Find where the given text appears and provide that cell's center as (x, y) coordinate. 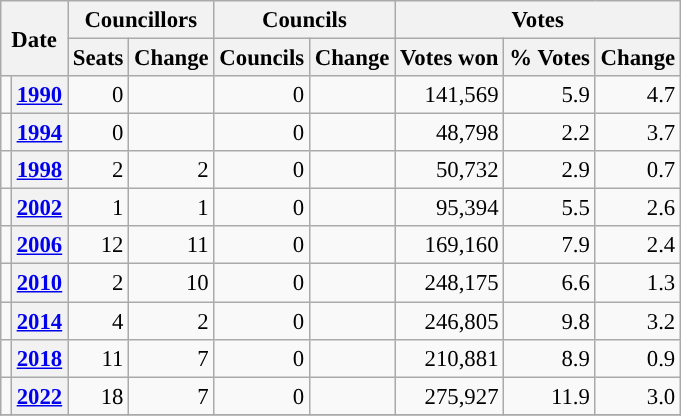
% Votes (550, 58)
169,160 (450, 245)
8.9 (550, 358)
1998 (39, 170)
2.6 (638, 208)
275,927 (450, 396)
10 (172, 283)
6.6 (550, 283)
3.0 (638, 396)
12 (98, 245)
18 (98, 396)
2010 (39, 283)
11.9 (550, 396)
7.9 (550, 245)
0.9 (638, 358)
2.2 (550, 133)
2022 (39, 396)
248,175 (450, 283)
0.7 (638, 170)
1.3 (638, 283)
9.8 (550, 321)
Seats (98, 58)
210,881 (450, 358)
Votes won (450, 58)
Councillors (142, 20)
Votes (538, 20)
2002 (39, 208)
2.9 (550, 170)
1994 (39, 133)
4.7 (638, 95)
5.9 (550, 95)
141,569 (450, 95)
246,805 (450, 321)
3.2 (638, 321)
1990 (39, 95)
3.7 (638, 133)
48,798 (450, 133)
5.5 (550, 208)
4 (98, 321)
50,732 (450, 170)
2018 (39, 358)
95,394 (450, 208)
2006 (39, 245)
2014 (39, 321)
Date (34, 38)
2.4 (638, 245)
